Capture the cell that displays the provided text and extract its (x, y) central coordinate. 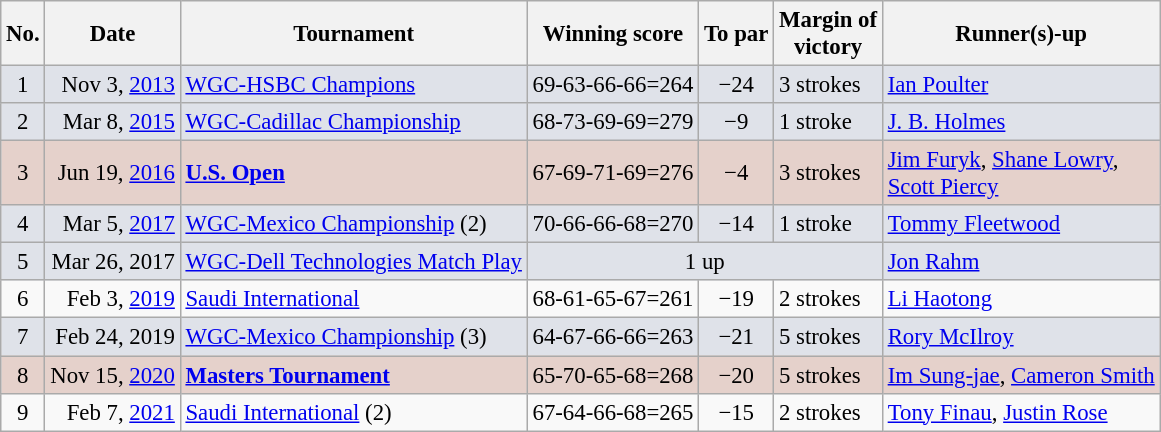
Feb 3, 2019 (112, 299)
4 (23, 224)
J. B. Holmes (1021, 122)
Jim Furyk, Shane Lowry, Scott Piercy (1021, 174)
WGC-Dell Technologies Match Play (354, 262)
Masters Tournament (354, 375)
5 (23, 262)
Runner(s)-up (1021, 34)
Nov 15, 2020 (112, 375)
Feb 24, 2019 (112, 337)
To par (736, 34)
9 (23, 412)
8 (23, 375)
WGC-Cadillac Championship (354, 122)
Nov 3, 2013 (112, 85)
Winning score (613, 34)
−14 (736, 224)
64-67-66-66=263 (613, 337)
−20 (736, 375)
Jun 19, 2016 (112, 174)
Rory McIlroy (1021, 337)
65-70-65-68=268 (613, 375)
−15 (736, 412)
Tommy Fleetwood (1021, 224)
Im Sung-jae, Cameron Smith (1021, 375)
−19 (736, 299)
69-63-66-66=264 (613, 85)
Margin ofvictory (828, 34)
U.S. Open (354, 174)
No. (23, 34)
Ian Poulter (1021, 85)
Saudi International (354, 299)
−9 (736, 122)
Li Haotong (1021, 299)
−21 (736, 337)
−4 (736, 174)
3 (23, 174)
Jon Rahm (1021, 262)
7 (23, 337)
2 (23, 122)
WGC-HSBC Champions (354, 85)
Saudi International (2) (354, 412)
−24 (736, 85)
Mar 5, 2017 (112, 224)
6 (23, 299)
Feb 7, 2021 (112, 412)
67-69-71-69=276 (613, 174)
Tony Finau, Justin Rose (1021, 412)
Date (112, 34)
1 (23, 85)
WGC-Mexico Championship (2) (354, 224)
68-73-69-69=279 (613, 122)
70-66-66-68=270 (613, 224)
1 up (704, 262)
68-61-65-67=261 (613, 299)
Mar 26, 2017 (112, 262)
Tournament (354, 34)
67-64-66-68=265 (613, 412)
Mar 8, 2015 (112, 122)
WGC-Mexico Championship (3) (354, 337)
